Provide the (x, y) coordinate of the cell's center where the given text is located.  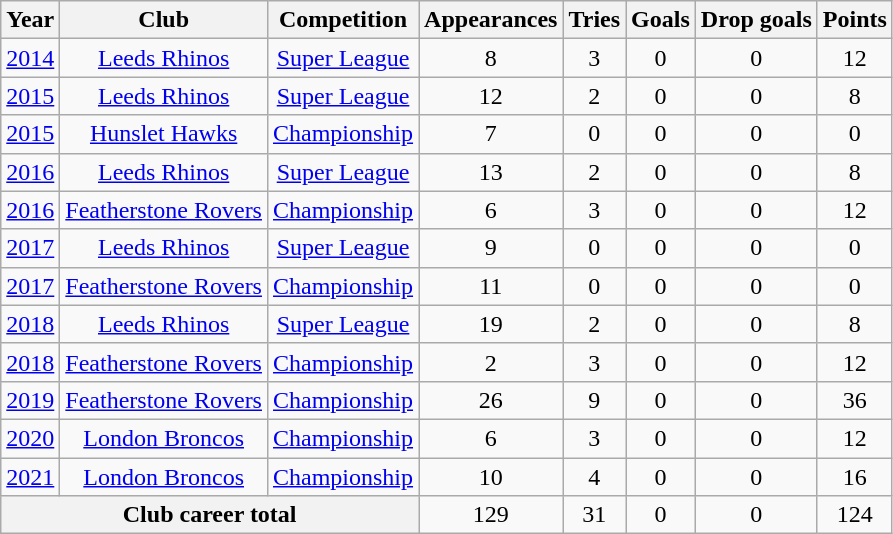
Club career total (210, 515)
2021 (30, 477)
124 (854, 515)
Appearances (491, 20)
11 (491, 286)
2019 (30, 400)
26 (491, 400)
36 (854, 400)
Competition (342, 20)
4 (594, 477)
13 (491, 172)
Goals (661, 20)
Points (854, 20)
2014 (30, 58)
Tries (594, 20)
16 (854, 477)
Year (30, 20)
7 (491, 134)
10 (491, 477)
31 (594, 515)
Drop goals (756, 20)
2020 (30, 438)
Club (164, 20)
Hunslet Hawks (164, 134)
19 (491, 324)
129 (491, 515)
